Identify which cell holds the provided text, then report its (X, Y) central coordinate. 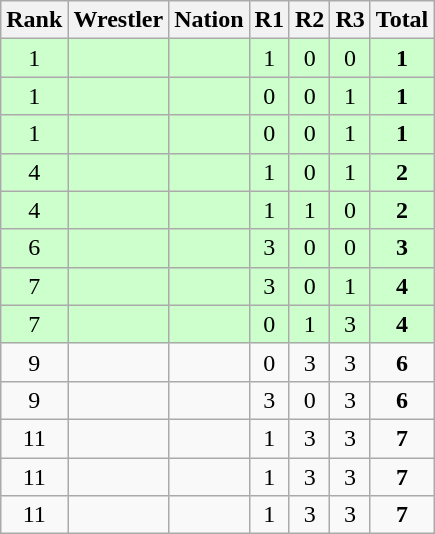
Rank (34, 20)
Wrestler (118, 20)
R3 (350, 20)
Nation (209, 20)
R1 (269, 20)
R2 (309, 20)
Total (402, 20)
